Pinpoint the cell where the given text exists, returning its [x, y] midpoint coordinate. 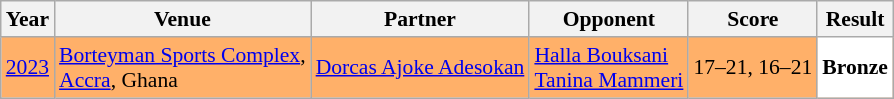
Opponent [608, 19]
Borteyman Sports Complex,Accra, Ghana [182, 68]
2023 [28, 68]
Halla Bouksani Tanina Mammeri [608, 68]
Dorcas Ajoke Adesokan [420, 68]
Partner [420, 19]
Result [855, 19]
Bronze [855, 68]
Score [752, 19]
Year [28, 19]
Venue [182, 19]
17–21, 16–21 [752, 68]
